Provide the (x, y) coordinate of the cell's center where the given text is located.  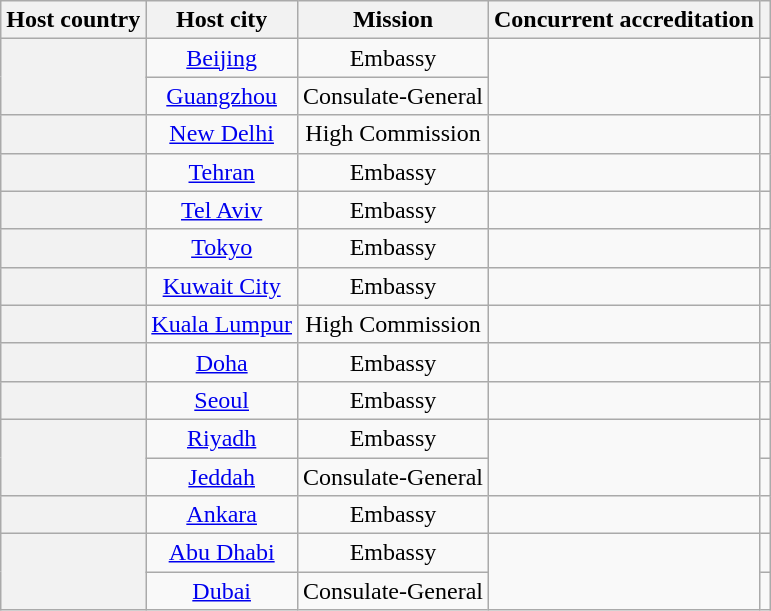
Beijing (222, 58)
Doha (222, 362)
Tel Aviv (222, 210)
Host city (222, 20)
Guangzhou (222, 96)
Dubai (222, 591)
Seoul (222, 400)
Ankara (222, 515)
Riyadh (222, 438)
Jeddah (222, 477)
Concurrent accreditation (624, 20)
Tehran (222, 172)
Abu Dhabi (222, 553)
Kuwait City (222, 286)
New Delhi (222, 134)
Mission (392, 20)
Tokyo (222, 248)
Host country (74, 20)
Kuala Lumpur (222, 324)
